Pinpoint the cell where the given text exists, returning its [x, y] midpoint coordinate. 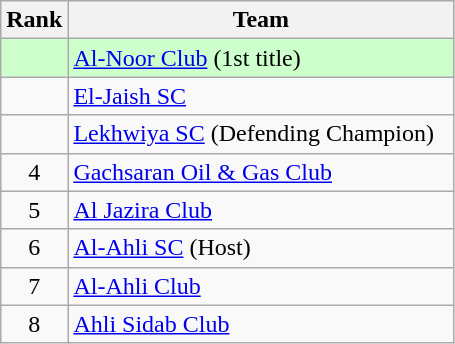
Al Jazira Club [261, 210]
6 [34, 248]
Al-Ahli Club [261, 286]
5 [34, 210]
Rank [34, 20]
4 [34, 172]
8 [34, 324]
7 [34, 286]
Gachsaran Oil & Gas Club [261, 172]
Team [261, 20]
Al-Noor Club (1st title) [261, 58]
Al-Ahli SC (Host) [261, 248]
El-Jaish SC [261, 96]
Lekhwiya SC (Defending Champion) [261, 134]
Ahli Sidab Club [261, 324]
